Return the (x, y) coordinate for the center point of the cell that contains the specified text.  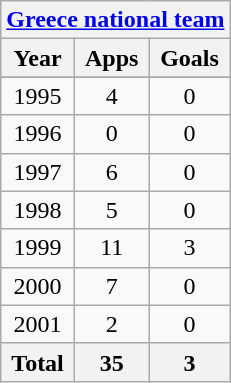
2001 (38, 324)
Goals (190, 58)
Greece national team (116, 20)
1996 (38, 134)
35 (112, 362)
7 (112, 286)
1995 (38, 96)
Total (38, 362)
1998 (38, 210)
2000 (38, 286)
11 (112, 248)
Year (38, 58)
Apps (112, 58)
4 (112, 96)
6 (112, 172)
5 (112, 210)
1999 (38, 248)
1997 (38, 172)
2 (112, 324)
